Identify which cell holds the provided text, then report its [X, Y] central coordinate. 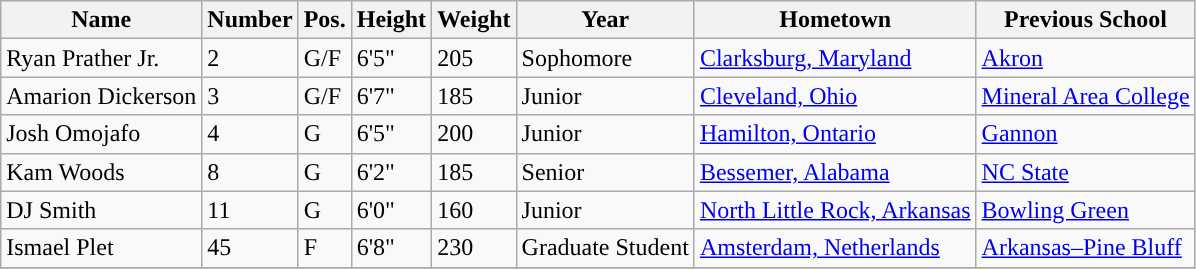
11 [250, 210]
Previous School [1086, 20]
Sophomore [605, 58]
NC State [1086, 172]
Amarion Dickerson [102, 96]
Senior [605, 172]
Ryan Prather Jr. [102, 58]
Weight [474, 20]
F [324, 248]
6'8" [391, 248]
DJ Smith [102, 210]
Gannon [1086, 134]
45 [250, 248]
Mineral Area College [1086, 96]
3 [250, 96]
Cleveland, Ohio [835, 96]
230 [474, 248]
Height [391, 20]
Year [605, 20]
205 [474, 58]
4 [250, 134]
Hamilton, Ontario [835, 134]
Pos. [324, 20]
Ismael Plet [102, 248]
6'0" [391, 210]
Graduate Student [605, 248]
6'2" [391, 172]
North Little Rock, Arkansas [835, 210]
2 [250, 58]
Bessemer, Alabama [835, 172]
200 [474, 134]
Akron [1086, 58]
Amsterdam, Netherlands [835, 248]
6'7" [391, 96]
Arkansas–Pine Bluff [1086, 248]
Kam Woods [102, 172]
8 [250, 172]
Name [102, 20]
Hometown [835, 20]
160 [474, 210]
Josh Omojafo [102, 134]
Clarksburg, Maryland [835, 58]
Bowling Green [1086, 210]
Number [250, 20]
